Return (X, Y) of the center of cell containing provided text 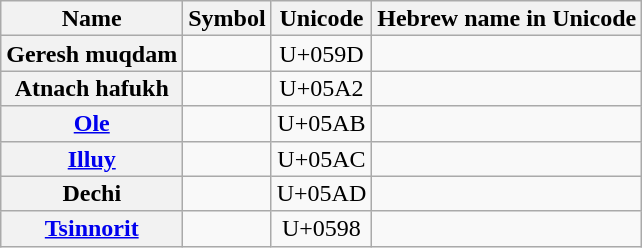
U+05AB (322, 124)
Geresh muqdam (92, 54)
U+05AC (322, 158)
Name (92, 18)
U+05AD (322, 194)
Symbol (227, 18)
Tsinnorit (92, 228)
Dechi (92, 194)
Atnach hafukh (92, 88)
U+0598 (322, 228)
U+05A2 (322, 88)
Hebrew name in Unicode (507, 18)
U+059D (322, 54)
Ole (92, 124)
Unicode (322, 18)
Illuy (92, 158)
